Scan for the cell matching the given text and deliver its (X, Y) coordinate at center. 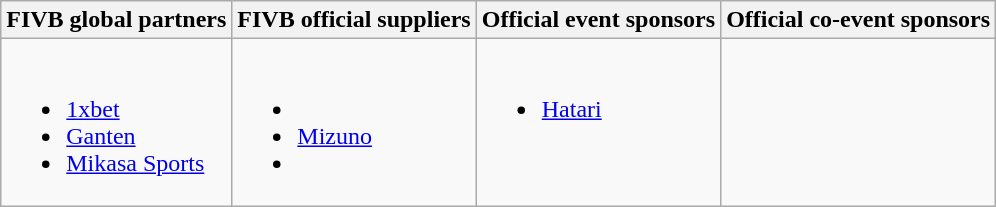
Mizuno (354, 122)
Hatari (598, 122)
Official co-event sponsors (858, 20)
1xbetGantenMikasa Sports (116, 122)
Official event sponsors (598, 20)
FIVB official suppliers (354, 20)
FIVB global partners (116, 20)
